For the text-containing cell, return its midpoint in [x, y] coordinate format. 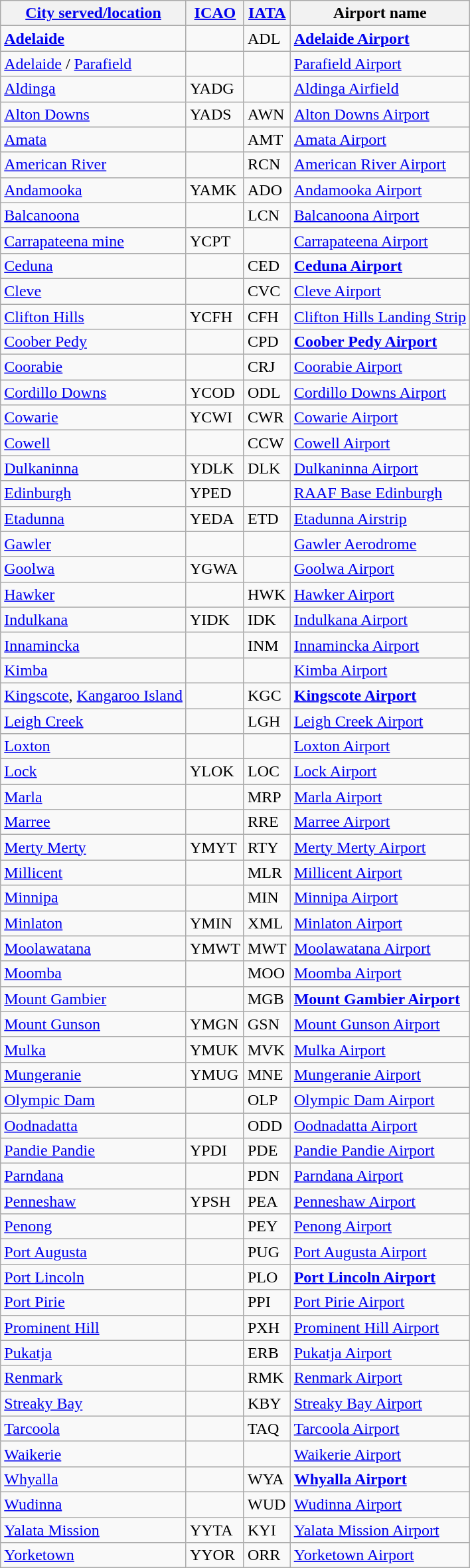
Amata Airport [380, 139]
Cowell Airport [380, 443]
AWN [267, 114]
CCW [267, 443]
WYA [267, 1479]
Innamincka Airport [380, 645]
Port Pirie Airport [380, 1302]
Innamincka [94, 645]
Mulka [94, 1049]
Prominent Hill [94, 1328]
Edinburgh [94, 493]
YEDA [215, 519]
ADL [267, 39]
Lock Airport [380, 772]
ERB [267, 1353]
Mungeranie [94, 1075]
OLP [267, 1100]
Wudinna [94, 1504]
YCOD [215, 392]
ODL [267, 392]
Cordillo Downs [94, 392]
Indulkana Airport [380, 620]
Coorabie Airport [380, 367]
Adelaide Airport [380, 39]
PDN [267, 1176]
MLR [267, 873]
YMUG [215, 1075]
YLOK [215, 772]
LGH [267, 721]
Minlaton [94, 923]
Cleve [94, 291]
Merty Merty [94, 847]
Pukatja Airport [380, 1353]
PPI [267, 1302]
Kingscote Airport [380, 695]
YADS [215, 114]
CFH [267, 317]
Kimba [94, 670]
Coorabie [94, 367]
Cowarie Airport [380, 418]
Mount Gunson Airport [380, 1024]
Yorketown [94, 1555]
Kimba Airport [380, 670]
American River [94, 165]
Mount Gambier [94, 999]
Penong Airport [380, 1227]
ICAO [215, 13]
Aldinga Airfield [380, 89]
RAAF Base Edinburgh [380, 493]
MOO [267, 974]
PLO [267, 1277]
TAQ [267, 1429]
Marla [94, 797]
PDE [267, 1151]
CRJ [267, 367]
YPSH [215, 1201]
MNE [267, 1075]
City served/location [94, 13]
Mount Gambier Airport [380, 999]
Moomba Airport [380, 974]
PUG [267, 1252]
RTY [267, 847]
Parndana [94, 1176]
YYOR [215, 1555]
Moolawatana [94, 948]
Leigh Creek [94, 721]
KYI [267, 1529]
HWK [267, 594]
PEA [267, 1201]
RRE [267, 822]
Renmark Airport [380, 1378]
Carrapateena Airport [380, 240]
Yorketown Airport [380, 1555]
Prominent Hill Airport [380, 1328]
Tarcoola Airport [380, 1429]
Hawker [94, 594]
YYTA [215, 1529]
Port Pirie [94, 1302]
CED [267, 266]
RCN [267, 165]
Ceduna [94, 266]
American River Airport [380, 165]
YMUK [215, 1049]
WUD [267, 1504]
ORR [267, 1555]
Adelaide [94, 39]
Penong [94, 1227]
YPDI [215, 1151]
KGC [267, 695]
Indulkana [94, 620]
MVK [267, 1049]
LCN [267, 215]
Merty Merty Airport [380, 847]
XML [267, 923]
Coober Pedy Airport [380, 342]
Yalata Mission Airport [380, 1529]
YGWA [215, 569]
Olympic Dam Airport [380, 1100]
Renmark [94, 1378]
Marla Airport [380, 797]
IATA [267, 13]
Pandie Pandie [94, 1151]
Leigh Creek Airport [380, 721]
MRP [267, 797]
LOC [267, 772]
Port Augusta Airport [380, 1252]
Balcanoona [94, 215]
Tarcoola [94, 1429]
Balcanoona Airport [380, 215]
Coober Pedy [94, 342]
Pandie Pandie Airport [380, 1151]
ADO [267, 190]
Millicent Airport [380, 873]
Carrapateena mine [94, 240]
Etadunna Airstrip [380, 519]
AMT [267, 139]
Whyalla [94, 1479]
Alton Downs Airport [380, 114]
Parndana Airport [380, 1176]
Cordillo Downs Airport [380, 392]
Wudinna Airport [380, 1504]
Moomba [94, 974]
Airport name [380, 13]
Olympic Dam [94, 1100]
MIN [267, 898]
Goolwa [94, 569]
PEY [267, 1227]
YDLK [215, 468]
DLK [267, 468]
Penneshaw Airport [380, 1201]
Yalata Mission [94, 1529]
Streaky Bay [94, 1403]
Minlaton Airport [380, 923]
Port Augusta [94, 1252]
Gawler Aerodrome [380, 544]
YCFH [215, 317]
Andamooka Airport [380, 190]
Adelaide / Parafield [94, 64]
Ceduna Airport [380, 266]
Moolawatana Airport [380, 948]
PXH [267, 1328]
Mungeranie Airport [380, 1075]
Parafield Airport [380, 64]
CWR [267, 418]
Minnipa [94, 898]
ETD [267, 519]
Mulka Airport [380, 1049]
Waikerie [94, 1454]
YMIN [215, 923]
Dulkaninna [94, 468]
Hawker Airport [380, 594]
YAMK [215, 190]
IDK [267, 620]
INM [267, 645]
Marree Airport [380, 822]
Cowell [94, 443]
Mount Gunson [94, 1024]
Port Lincoln [94, 1277]
Loxton Airport [380, 746]
Lock [94, 772]
YMYT [215, 847]
Clifton Hills [94, 317]
Gawler [94, 544]
MGB [267, 999]
Kingscote, Kangaroo Island [94, 695]
Loxton [94, 746]
Etadunna [94, 519]
RMK [267, 1378]
Cowarie [94, 418]
Cleve Airport [380, 291]
Clifton Hills Landing Strip [380, 317]
Streaky Bay Airport [380, 1403]
Pukatja [94, 1353]
Amata [94, 139]
Goolwa Airport [380, 569]
Waikerie Airport [380, 1454]
Oodnadatta [94, 1126]
YIDK [215, 620]
Port Lincoln Airport [380, 1277]
Dulkaninna Airport [380, 468]
Marree [94, 822]
Oodnadatta Airport [380, 1126]
Minnipa Airport [380, 898]
YCPT [215, 240]
KBY [267, 1403]
YCWI [215, 418]
MWT [267, 948]
Aldinga [94, 89]
Andamooka [94, 190]
CPD [267, 342]
CVC [267, 291]
Whyalla Airport [380, 1479]
YPED [215, 493]
Penneshaw [94, 1201]
Alton Downs [94, 114]
YMWT [215, 948]
Millicent [94, 873]
YMGN [215, 1024]
GSN [267, 1024]
YADG [215, 89]
ODD [267, 1126]
